Output the (x, y) coordinate of the center of the cell containing the given text.  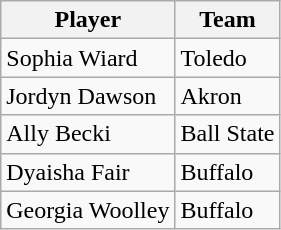
Player (88, 20)
Jordyn Dawson (88, 96)
Sophia Wiard (88, 58)
Ally Becki (88, 134)
Toledo (228, 58)
Akron (228, 96)
Dyaisha Fair (88, 172)
Ball State (228, 134)
Team (228, 20)
Georgia Woolley (88, 210)
